Return the [X, Y] coordinate for the center point of the cell that contains the specified text.  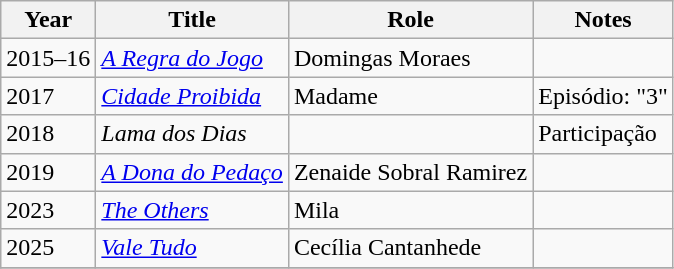
Madame [410, 96]
2019 [48, 172]
A Dona do Pedaço [192, 172]
Title [192, 20]
Zenaide Sobral Ramirez [410, 172]
Mila [410, 210]
2023 [48, 210]
2025 [48, 248]
Notes [604, 20]
The Others [192, 210]
Role [410, 20]
2015–16 [48, 58]
Participação [604, 134]
2017 [48, 96]
Episódio: "3" [604, 96]
A Regra do Jogo [192, 58]
Cecília Cantanhede [410, 248]
Domingas Moraes [410, 58]
Lama dos Dias [192, 134]
2018 [48, 134]
Cidade Proibida [192, 96]
Year [48, 20]
Vale Tudo [192, 248]
